Capture the cell that displays the provided text and extract its [x, y] central coordinate. 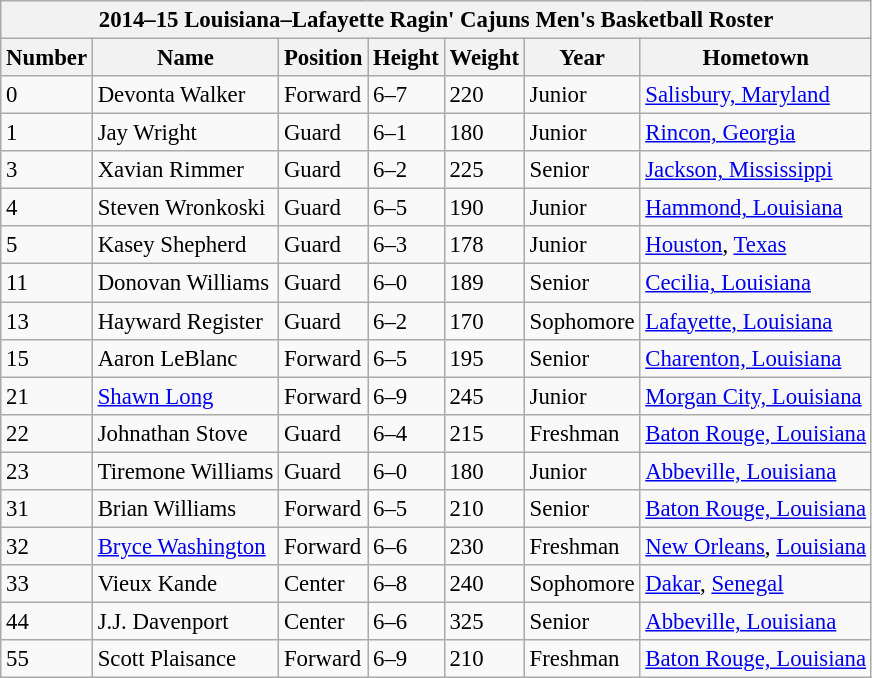
240 [484, 584]
2014–15 Louisiana–Lafayette Ragin' Cajuns Men's Basketball Roster [436, 20]
Cecilia, Louisiana [756, 283]
Xavian Rimmer [185, 170]
Johnathan Stove [185, 433]
44 [47, 621]
32 [47, 546]
190 [484, 208]
Lafayette, Louisiana [756, 321]
189 [484, 283]
Kasey Shepherd [185, 245]
Hayward Register [185, 321]
Height [406, 58]
Devonta Walker [185, 95]
Rincon, Georgia [756, 133]
Morgan City, Louisiana [756, 396]
55 [47, 659]
245 [484, 396]
23 [47, 471]
11 [47, 283]
6–3 [406, 245]
Brian Williams [185, 509]
3 [47, 170]
6–4 [406, 433]
21 [47, 396]
Steven Wronkoski [185, 208]
Scott Plaisance [185, 659]
6–8 [406, 584]
215 [484, 433]
0 [47, 95]
Dakar, Senegal [756, 584]
J.J. Davenport [185, 621]
15 [47, 358]
Name [185, 58]
New Orleans, Louisiana [756, 546]
13 [47, 321]
Jay Wright [185, 133]
Year [582, 58]
Hometown [756, 58]
Jackson, Mississippi [756, 170]
5 [47, 245]
4 [47, 208]
Hammond, Louisiana [756, 208]
Weight [484, 58]
Bryce Washington [185, 546]
Number [47, 58]
31 [47, 509]
22 [47, 433]
6–1 [406, 133]
Charenton, Louisiana [756, 358]
225 [484, 170]
Houston, Texas [756, 245]
33 [47, 584]
Tiremone Williams [185, 471]
220 [484, 95]
325 [484, 621]
Donovan Williams [185, 283]
Salisbury, Maryland [756, 95]
6–7 [406, 95]
195 [484, 358]
Aaron LeBlanc [185, 358]
Position [324, 58]
Shawn Long [185, 396]
Vieux Kande [185, 584]
230 [484, 546]
178 [484, 245]
170 [484, 321]
1 [47, 133]
